Determine the (x, y) coordinate at the center of the cell enclosing the given text.  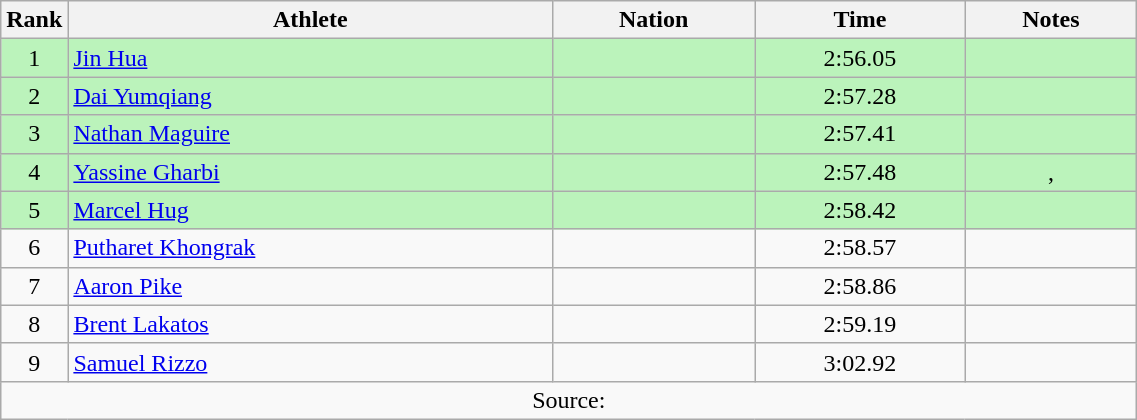
2:58.57 (860, 248)
3:02.92 (860, 362)
Nathan Maguire (310, 134)
1 (34, 58)
Nation (654, 20)
2:59.19 (860, 324)
2:58.86 (860, 286)
Jin Hua (310, 58)
2:57.48 (860, 172)
2 (34, 96)
2:57.28 (860, 96)
9 (34, 362)
Aaron Pike (310, 286)
4 (34, 172)
Source: (569, 400)
, (1051, 172)
Samuel Rizzo (310, 362)
Notes (1051, 20)
7 (34, 286)
Brent Lakatos (310, 324)
3 (34, 134)
2:58.42 (860, 210)
5 (34, 210)
8 (34, 324)
Athlete (310, 20)
Putharet Khongrak (310, 248)
2:56.05 (860, 58)
Yassine Gharbi (310, 172)
Dai Yumqiang (310, 96)
Marcel Hug (310, 210)
2:57.41 (860, 134)
6 (34, 248)
Time (860, 20)
Rank (34, 20)
